Locate the cell with the specified text and output its (X, Y) center coordinate. 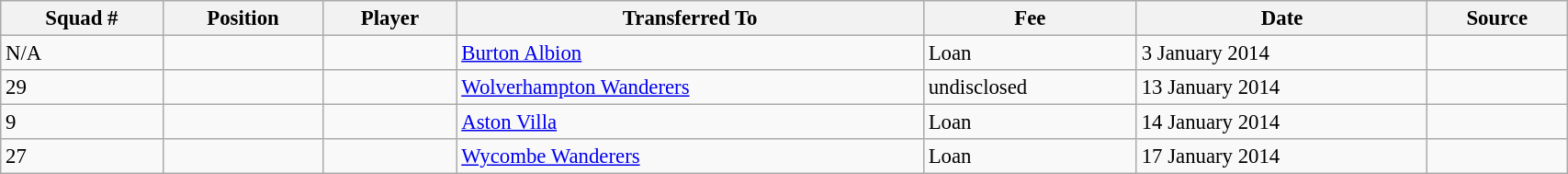
Source (1497, 18)
3 January 2014 (1281, 53)
Position (243, 18)
Player (389, 18)
Transferred To (690, 18)
14 January 2014 (1281, 122)
Date (1281, 18)
Aston Villa (690, 122)
Squad # (82, 18)
Fee (1030, 18)
29 (82, 87)
Burton Albion (690, 53)
Wycombe Wanderers (690, 157)
13 January 2014 (1281, 87)
N/A (82, 53)
Wolverhampton Wanderers (690, 87)
undisclosed (1030, 87)
9 (82, 122)
27 (82, 157)
17 January 2014 (1281, 157)
